Extract the [X, Y] coordinate from the center of the cell holding the provided text.  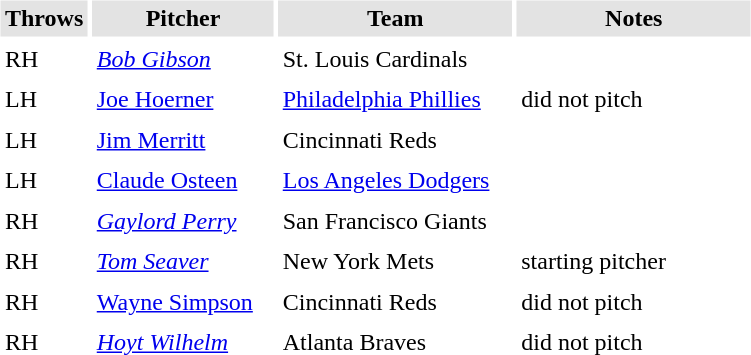
Joe Hoerner [183, 100]
Bob Gibson [183, 59]
Pitcher [183, 18]
Jim Merritt [183, 140]
Philadelphia Phillies [395, 100]
Wayne Simpson [183, 302]
New York Mets [395, 262]
Claude Osteen [183, 180]
Throws [44, 18]
St. Louis Cardinals [395, 59]
Gaylord Perry [183, 221]
San Francisco Giants [395, 221]
Tom Seaver [183, 262]
starting pitcher [634, 262]
Team [395, 18]
Notes [634, 18]
Los Angeles Dodgers [395, 180]
